Provide the [x, y] coordinate of the cell's center where the given text is located.  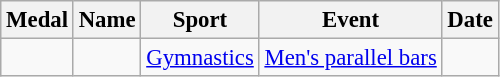
Name [107, 20]
Gymnastics [200, 58]
Medal [38, 20]
Men's parallel bars [350, 58]
Date [470, 20]
Sport [200, 20]
Event [350, 20]
